Find where the given text appears and provide that cell's center as (X, Y) coordinate. 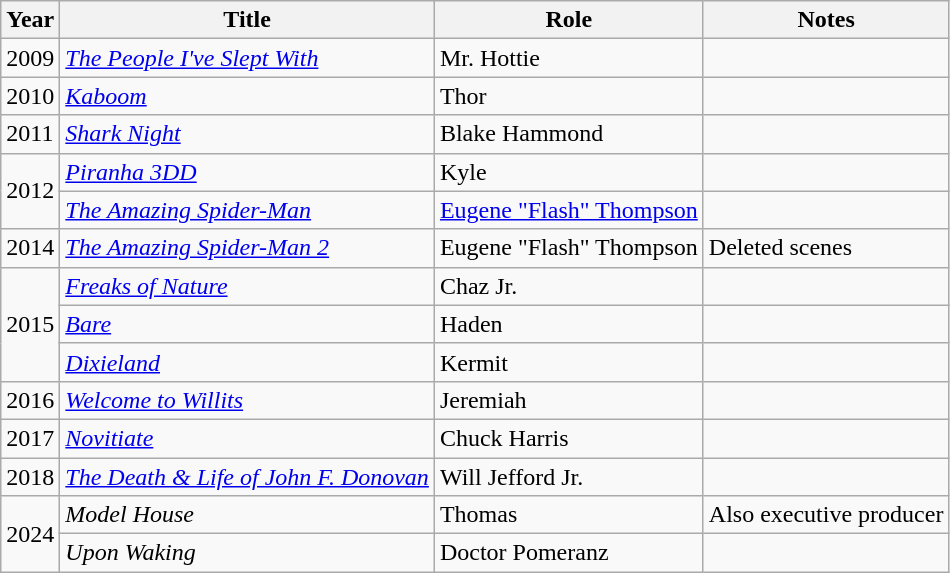
The Death & Life of John F. Donovan (248, 477)
Kaboom (248, 96)
Deleted scenes (826, 248)
2010 (30, 96)
Model House (248, 515)
Jeremiah (568, 400)
Thomas (568, 515)
2012 (30, 191)
Bare (248, 324)
Haden (568, 324)
2024 (30, 534)
Will Jefford Jr. (568, 477)
Also executive producer (826, 515)
Freaks of Nature (248, 286)
Role (568, 20)
Dixieland (248, 362)
Year (30, 20)
Chaz Jr. (568, 286)
2015 (30, 324)
The People I've Slept With (248, 58)
Kermit (568, 362)
Shark Night (248, 134)
The Amazing Spider-Man (248, 210)
Title (248, 20)
2017 (30, 438)
2016 (30, 400)
Kyle (568, 172)
Novitiate (248, 438)
Piranha 3DD (248, 172)
2011 (30, 134)
Thor (568, 96)
Notes (826, 20)
2014 (30, 248)
The Amazing Spider-Man 2 (248, 248)
Welcome to Willits (248, 400)
Blake Hammond (568, 134)
Upon Waking (248, 553)
Chuck Harris (568, 438)
Doctor Pomeranz (568, 553)
2018 (30, 477)
2009 (30, 58)
Mr. Hottie (568, 58)
